Provide the [x, y] coordinate of the cell's center where the given text is located.  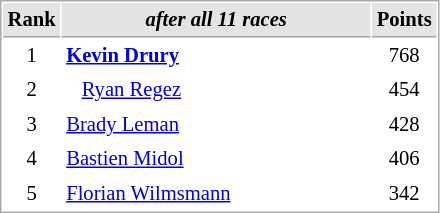
2 [32, 90]
Brady Leman [216, 124]
342 [404, 194]
5 [32, 194]
428 [404, 124]
3 [32, 124]
406 [404, 158]
Bastien Midol [216, 158]
Florian Wilmsmann [216, 194]
Rank [32, 20]
1 [32, 56]
768 [404, 56]
Points [404, 20]
Ryan Regez [216, 90]
Kevin Drury [216, 56]
after all 11 races [216, 20]
454 [404, 90]
4 [32, 158]
